Search for the cell housing the specified text and yield its (x, y) center coordinate. 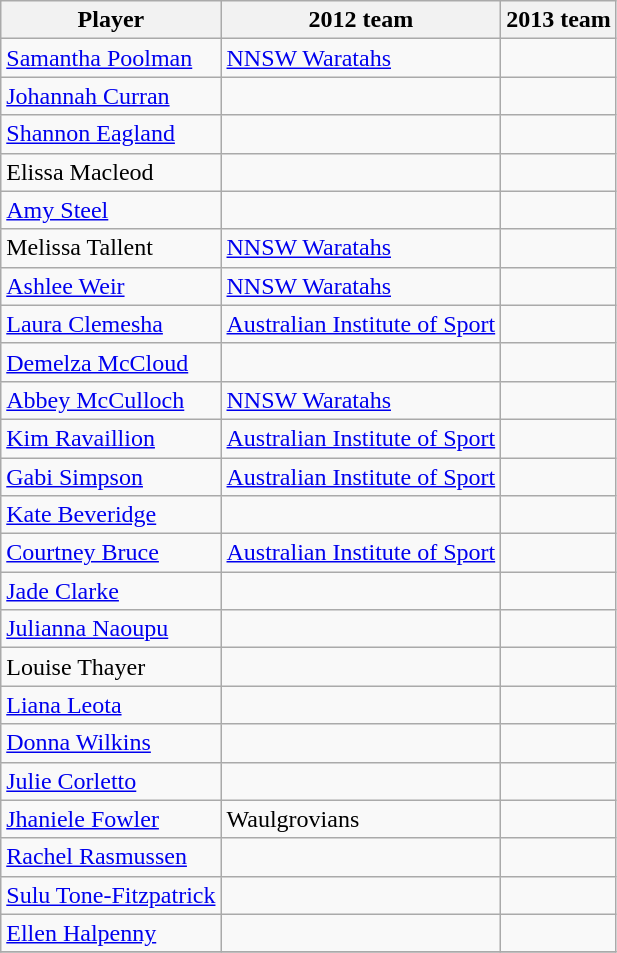
Ellen Halpenny (111, 933)
Samantha Poolman (111, 58)
Jhaniele Fowler (111, 819)
Abbey McCulloch (111, 400)
Melissa Tallent (111, 248)
Gabi Simpson (111, 477)
Liana Leota (111, 705)
Player (111, 20)
Sulu Tone-Fitzpatrick (111, 895)
Johannah Curran (111, 96)
Kate Beveridge (111, 515)
Amy Steel (111, 210)
Elissa Macleod (111, 172)
Laura Clemesha (111, 324)
Waulgrovians (361, 819)
2012 team (361, 20)
Kim Ravaillion (111, 438)
Shannon Eagland (111, 134)
Julie Corletto (111, 781)
Jade Clarke (111, 591)
Demelza McCloud (111, 362)
Louise Thayer (111, 667)
Rachel Rasmussen (111, 857)
Ashlee Weir (111, 286)
2013 team (559, 20)
Donna Wilkins (111, 743)
Courtney Bruce (111, 553)
Julianna Naoupu (111, 629)
